Provide the (X, Y) coordinate of the cell's center where the given text is located.  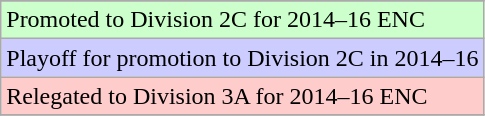
Promoted to Division 2C for 2014–16 ENC (242, 20)
Relegated to Division 3A for 2014–16 ENC (242, 96)
Playoff for promotion to Division 2C in 2014–16 (242, 58)
